Return the [X, Y] coordinate for the center point of the cell that contains the specified text.  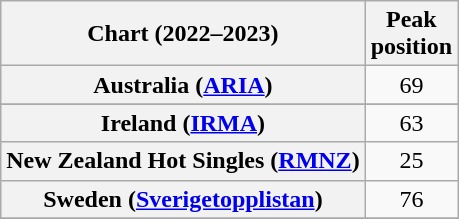
New Zealand Hot Singles (RMNZ) [183, 161]
76 [411, 199]
Sweden (Sverigetopplistan) [183, 199]
Peakposition [411, 34]
63 [411, 123]
Chart (2022–2023) [183, 34]
25 [411, 161]
Australia (ARIA) [183, 85]
Ireland (IRMA) [183, 123]
69 [411, 85]
